Search for the cell housing the specified text and yield its [x, y] center coordinate. 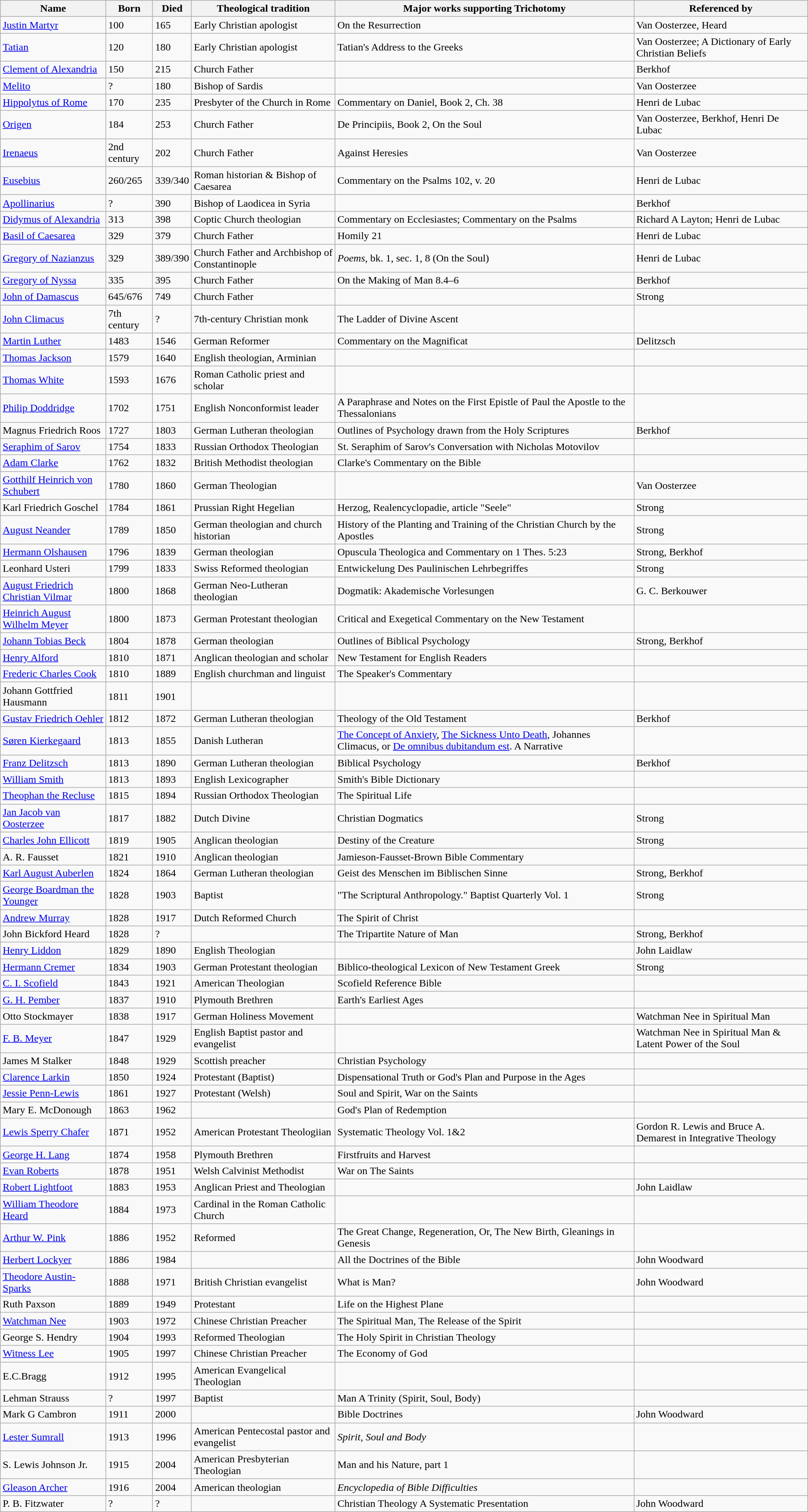
Gordon R. Lewis and Bruce A. Demarest in Integrative Theology [721, 1132]
1727 [129, 430]
1958 [172, 1154]
Hermann Cremer [53, 967]
What is Man? [484, 1282]
Welsh Calvinist Methodist [263, 1171]
Johann Tobias Beck [53, 641]
Irenaeus [53, 153]
1780 [129, 485]
History of the Planting and Training of the Christian Church by the Apostles [484, 530]
Commentary on the Psalms 102, v. 20 [484, 180]
German Reformer [263, 341]
389/390 [172, 258]
De Principiis, Book 2, On the Soul [484, 124]
202 [172, 153]
Watchman Nee [53, 1321]
American theologian [263, 1487]
1915 [129, 1465]
Heinrich August Wilhelm Meyer [53, 619]
2nd century [129, 153]
Man and his Nature, part 1 [484, 1465]
English churchman and linguist [263, 674]
Presbyter of the Church in Rome [263, 102]
379 [172, 236]
The Ladder of Divine Ascent [484, 319]
Jessie Penn-Lewis [53, 1093]
1821 [129, 857]
Smith's Bible Dictionary [484, 779]
C. I. Scofield [53, 983]
James M Stalker [53, 1061]
Johann Gottfried Hausmann [53, 696]
Origen [53, 124]
German Theologian [263, 485]
1971 [172, 1282]
Lehman Strauss [53, 1398]
The Economy of God [484, 1354]
1832 [172, 463]
100 [129, 25]
Spirit, Soul and Body [484, 1437]
Systematic Theology Vol. 1&2 [484, 1132]
Cardinal in the Roman Catholic Church [263, 1209]
Clarke's Commentary on the Bible [484, 463]
1927 [172, 1093]
P. B. Fitzwater [53, 1503]
Roman Catholic priest and scholar [263, 380]
7th century [129, 319]
1579 [129, 358]
1888 [129, 1282]
1848 [129, 1061]
John of Damascus [53, 297]
Philip Doddridge [53, 408]
Thomas White [53, 380]
Justin Martyr [53, 25]
1843 [129, 983]
1949 [172, 1304]
Herbert Lockyer [53, 1260]
English theologian, Arminian [263, 358]
August Neander [53, 530]
Outlines of Biblical Psychology [484, 641]
1872 [172, 718]
Anglican Priest and Theologian [263, 1187]
On the Resurrection [484, 25]
Martin Luther [53, 341]
Delitzsch [721, 341]
1789 [129, 530]
Gregory of Nyssa [53, 280]
1829 [129, 951]
1893 [172, 779]
English Nonconformist leader [263, 408]
Adam Clarke [53, 463]
Apollinarius [53, 203]
William Theodore Heard [53, 1209]
1951 [172, 1171]
260/265 [129, 180]
Born [129, 9]
1838 [129, 1016]
1953 [172, 1187]
George S. Hendry [53, 1337]
Herzog, Realencyclopadie, article "Seele" [484, 507]
English Lexicographer [263, 779]
1873 [172, 619]
339/340 [172, 180]
Tatian [53, 47]
Dutch Divine [263, 818]
British Methodist theologian [263, 463]
American Protestant Theologiian [263, 1132]
E.C.Bragg [53, 1376]
1855 [172, 740]
Gregory of Nazianzus [53, 258]
August Friedrich Christian Vilmar [53, 590]
Protestant [263, 1304]
The Concept of Anxiety, The Sickness Unto Death, Johannes Climacus, or De omnibus dubitandum est. A Narrative [484, 740]
Homily 21 [484, 236]
Name [53, 9]
1784 [129, 507]
Opuscula Theologica and Commentary on 1 Thes. 5:23 [484, 552]
395 [172, 280]
Roman historian & Bishop of Caesarea [263, 180]
Theophan the Recluse [53, 796]
1911 [129, 1414]
Christian Dogmatics [484, 818]
1847 [129, 1038]
The Great Change, Regeneration, Or, The New Birth, Gleanings in Genesis [484, 1238]
1916 [129, 1487]
1882 [172, 818]
Scottish preacher [263, 1061]
1804 [129, 641]
Dogmatik: Akademische Vorlesungen [484, 590]
Swiss Reformed theologian [263, 568]
1912 [129, 1376]
German Neo-Lutheran theologian [263, 590]
390 [172, 203]
The Spiritual Life [484, 796]
1995 [172, 1376]
Lewis Sperry Chafer [53, 1132]
Christian Psychology [484, 1061]
1904 [129, 1337]
1863 [129, 1110]
398 [172, 219]
1972 [172, 1321]
Firstfruits and Harvest [484, 1154]
Evan Roberts [53, 1171]
Mary E. McDonough [53, 1110]
Richard A Layton; Henri de Lubac [721, 219]
1824 [129, 873]
Life on the Highest Plane [484, 1304]
German theologian and church historian [263, 530]
Danish Lutheran [263, 740]
335 [129, 280]
184 [129, 124]
St. Seraphim of Sarov's Conversation with Nicholas Motovilov [484, 447]
Arthur W. Pink [53, 1238]
1883 [129, 1187]
Anglican theologian and scholar [263, 658]
F. B. Meyer [53, 1038]
253 [172, 124]
Andrew Murray [53, 918]
Watchman Nee in Spiritual Man [721, 1016]
Karl August Auberlen [53, 873]
Dispensational Truth or God's Plan and Purpose in the Ages [484, 1077]
1973 [172, 1209]
1751 [172, 408]
1839 [172, 552]
1811 [129, 696]
Dutch Reformed Church [263, 918]
Witness Lee [53, 1354]
"The Scriptural Anthropology." Baptist Quarterly Vol. 1 [484, 895]
John Climacus [53, 319]
Died [172, 9]
Theodore Austin-Sparks [53, 1282]
1817 [129, 818]
Magnus Friedrich Roos [53, 430]
Poems, bk. 1, sec. 1, 8 (On the Soul) [484, 258]
S. Lewis Johnson Jr. [53, 1465]
Referenced by [721, 9]
Eusebius [53, 180]
Church Father and Archbishop of Constantinople [263, 258]
Charles John Ellicott [53, 840]
Protestant (Welsh) [263, 1093]
American Pentecostal pastor and evangelist [263, 1437]
Hermann Olshausen [53, 552]
1803 [172, 430]
Søren Kierkegaard [53, 740]
Watchman Nee in Spiritual Man & Latent Power of the Soul [721, 1038]
Ruth Paxson [53, 1304]
1921 [172, 983]
A. R. Fausset [53, 857]
235 [172, 102]
1894 [172, 796]
1834 [129, 967]
1815 [129, 796]
On the Making of Man 8.4–6 [484, 280]
1984 [172, 1260]
Scofield Reference Bible [484, 983]
The Spiritual Man, The Release of the Spirit [484, 1321]
British Christian evangelist [263, 1282]
1837 [129, 1000]
English Baptist pastor and evangelist [263, 1038]
Basil of Caesarea [53, 236]
Biblico-theological Lexicon of New Testament Greek [484, 967]
English Theologian [263, 951]
American Presbyterian Theologian [263, 1465]
Gustav Friedrich Oehler [53, 718]
American Evangelical Theologian [263, 1376]
749 [172, 297]
1901 [172, 696]
George H. Lang [53, 1154]
Prussian Right Hegelian [263, 507]
Hippolytus of Rome [53, 102]
1754 [129, 447]
Clarence Larkin [53, 1077]
Karl Friedrich Goschel [53, 507]
1762 [129, 463]
Major works supporting Trichotomy [484, 9]
1799 [129, 568]
Tatian's Address to the Greeks [484, 47]
G. C. Berkouwer [721, 590]
G. H. Pember [53, 1000]
Van Oosterzee; A Dictionary of Early Christian Beliefs [721, 47]
150 [129, 69]
1864 [172, 873]
Van Oosterzee, Berkhof, Henri De Lubac [721, 124]
Reformed Theologian [263, 1337]
1993 [172, 1337]
German Holiness Movement [263, 1016]
All the Doctrines of the Bible [484, 1260]
Melito [53, 86]
1676 [172, 380]
Didymus of Alexandria [53, 219]
313 [129, 219]
1874 [129, 1154]
1962 [172, 1110]
Entwickelung Des Paulinischen Lehrbegriffes [484, 568]
1640 [172, 358]
The Speaker's Commentary [484, 674]
The Tripartite Nature of Man [484, 934]
Henry Alford [53, 658]
Robert Lightfoot [53, 1187]
The Holy Spirit in Christian Theology [484, 1337]
1819 [129, 840]
Jan Jacob van Oosterzee [53, 818]
215 [172, 69]
Commentary on the Magnificat [484, 341]
Seraphim of Sarov [53, 447]
Lester Sumrall [53, 1437]
Gotthilf Heinrich von Schubert [53, 485]
Earth's Earliest Ages [484, 1000]
Destiny of the Creature [484, 840]
War on The Saints [484, 1171]
John Bickford Heard [53, 934]
165 [172, 25]
Geist des Menschen im Biblischen Sinne [484, 873]
1996 [172, 1437]
1924 [172, 1077]
Leonhard Usteri [53, 568]
Mark G Cambron [53, 1414]
Thomas Jackson [53, 358]
Jamieson-Fausset-Brown Bible Commentary [484, 857]
Commentary on Daniel, Book 2, Ch. 38 [484, 102]
Theological tradition [263, 9]
7th-century Christian monk [263, 319]
Otto Stockmayer [53, 1016]
1913 [129, 1437]
1868 [172, 590]
1860 [172, 485]
Bible Doctrines [484, 1414]
1884 [129, 1209]
Protestant (Baptist) [263, 1077]
170 [129, 102]
1796 [129, 552]
Clement of Alexandria [53, 69]
1483 [129, 341]
1593 [129, 380]
1702 [129, 408]
120 [129, 47]
Franz Delitzsch [53, 763]
Bishop of Laodicea in Syria [263, 203]
Critical and Exegetical Commentary on the New Testament [484, 619]
Frederic Charles Cook [53, 674]
Bishop of Sardis [263, 86]
George Boardman the Younger [53, 895]
Christian Theology A Systematic Presentation [484, 1503]
645/676 [129, 297]
American Theologian [263, 983]
Biblical Psychology [484, 763]
Van Oosterzee, Heard [721, 25]
New Testament for English Readers [484, 658]
Soul and Spirit, War on the Saints [484, 1093]
2000 [172, 1414]
Commentary on Ecclesiastes; Commentary on the Psalms [484, 219]
Man A Trinity (Spirit, Soul, Body) [484, 1398]
Outlines of Psychology drawn from the Holy Scriptures [484, 430]
The Spirit of Christ [484, 918]
1812 [129, 718]
Against Heresies [484, 153]
God's Plan of Redemption [484, 1110]
1546 [172, 341]
Gleason Archer [53, 1487]
Theology of the Old Testament [484, 718]
Encyclopedia of Bible Difficulties [484, 1487]
Reformed [263, 1238]
A Paraphrase and Notes on the First Epistle of Paul the Apostle to the Thessalonians [484, 408]
Coptic Church theologian [263, 219]
William Smith [53, 779]
Henry Liddon [53, 951]
